Capture the cell that displays the provided text and extract its [X, Y] central coordinate. 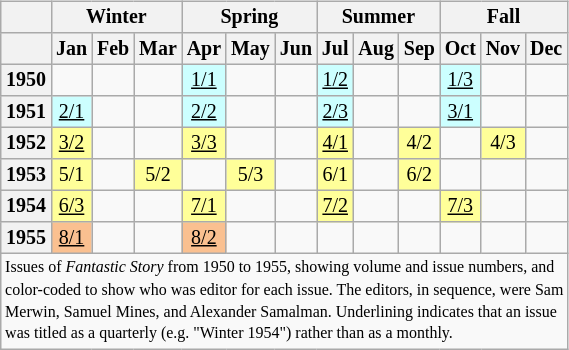
Spring [250, 18]
1951 [26, 112]
6/3 [72, 206]
Jul [335, 48]
1950 [26, 80]
4/3 [503, 144]
1954 [26, 206]
1/1 [204, 80]
5/1 [72, 174]
1952 [26, 144]
3/2 [72, 144]
4/2 [420, 144]
Summer [378, 18]
1/3 [460, 80]
Mar [158, 48]
6/2 [420, 174]
Fall [504, 18]
Aug [376, 48]
1955 [26, 238]
Dec [546, 48]
2/2 [204, 112]
Feb [113, 48]
8/2 [204, 238]
Winter [116, 18]
2/1 [72, 112]
7/1 [204, 206]
7/3 [460, 206]
4/1 [335, 144]
Jun [296, 48]
3/3 [204, 144]
5/2 [158, 174]
7/2 [335, 206]
Nov [503, 48]
Oct [460, 48]
3/1 [460, 112]
2/3 [335, 112]
6/1 [335, 174]
May [250, 48]
1953 [26, 174]
Apr [204, 48]
Sep [420, 48]
Jan [72, 48]
1/2 [335, 80]
8/1 [72, 238]
5/3 [250, 174]
